Capture the cell that displays the provided text and extract its (x, y) central coordinate. 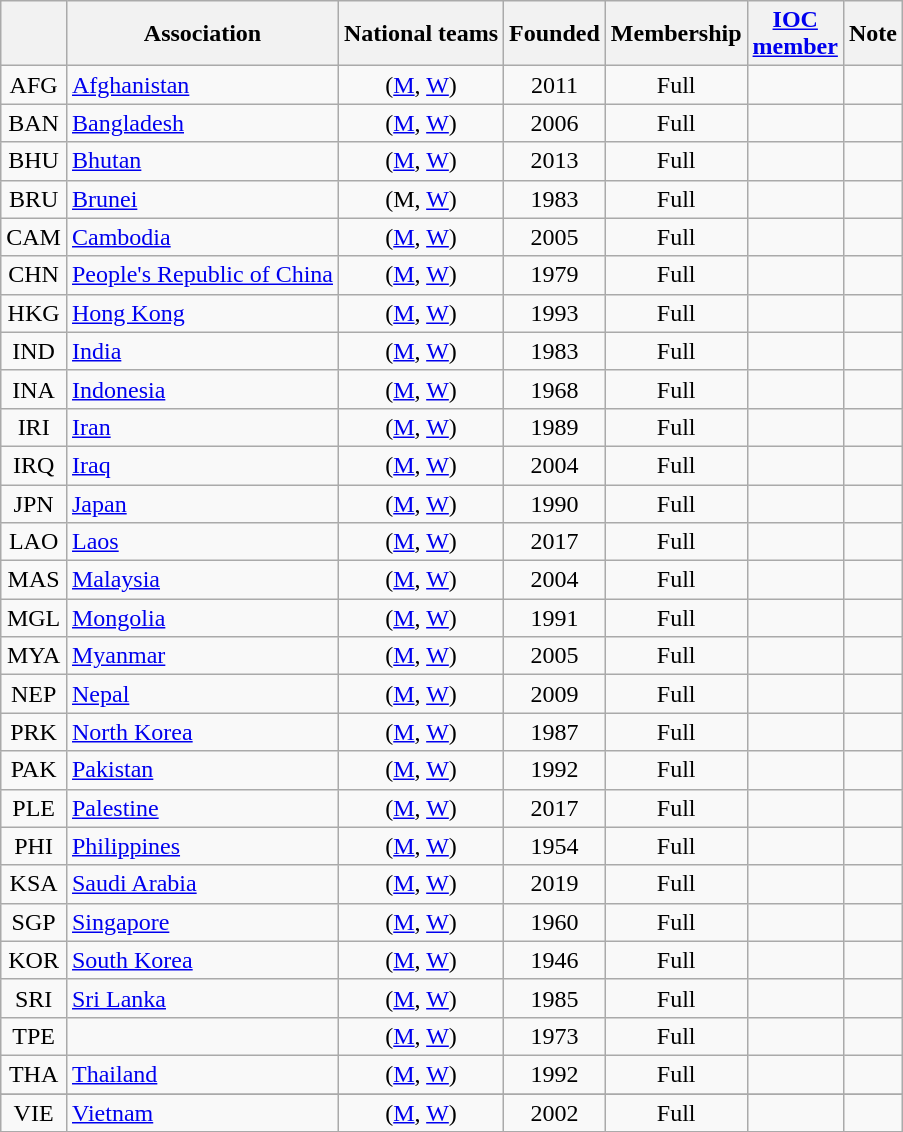
Association (202, 34)
CAM (34, 237)
JPN (34, 503)
1979 (555, 275)
Iraq (202, 465)
MGL (34, 618)
1973 (555, 1036)
Philippines (202, 846)
1991 (555, 618)
People's Republic of China (202, 275)
PRK (34, 732)
Brunei (202, 199)
TPE (34, 1036)
National teams (422, 34)
KSA (34, 884)
BAN (34, 123)
Japan (202, 503)
Pakistan (202, 770)
Malaysia (202, 580)
Saudi Arabia (202, 884)
SRI (34, 998)
KOR (34, 960)
INA (34, 389)
SGP (34, 922)
Vietnam (202, 1113)
MYA (34, 656)
PHI (34, 846)
MAS (34, 580)
Membership (676, 34)
Thailand (202, 1074)
PLE (34, 808)
1990 (555, 503)
IRQ (34, 465)
IOC member (795, 34)
BRU (34, 199)
Afghanistan (202, 85)
Myanmar (202, 656)
Bangladesh (202, 123)
Singapore (202, 922)
2011 (555, 85)
2013 (555, 161)
Note (872, 34)
IRI (34, 427)
India (202, 351)
IND (34, 351)
Cambodia (202, 237)
Iran (202, 427)
2006 (555, 123)
Palestine (202, 808)
NEP (34, 694)
1985 (555, 998)
Nepal (202, 694)
Mongolia (202, 618)
PAK (34, 770)
1989 (555, 427)
1946 (555, 960)
2019 (555, 884)
2009 (555, 694)
THA (34, 1074)
South Korea (202, 960)
Hong Kong (202, 313)
LAO (34, 542)
Laos (202, 542)
CHN (34, 275)
Founded (555, 34)
Indonesia (202, 389)
1960 (555, 922)
2002 (555, 1113)
VIE (34, 1113)
Sri Lanka (202, 998)
HKG (34, 313)
North Korea (202, 732)
1968 (555, 389)
AFG (34, 85)
1993 (555, 313)
Bhutan (202, 161)
1987 (555, 732)
BHU (34, 161)
1954 (555, 846)
